Find where the given text appears and provide that cell's center as (X, Y) coordinate. 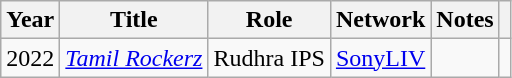
SonyLIV (380, 58)
Network (380, 20)
2022 (30, 58)
Title (134, 20)
Notes (465, 20)
Rudhra IPS (269, 58)
Tamil Rockerz (134, 58)
Year (30, 20)
Role (269, 20)
